Return (x, y) of the center of cell containing provided text 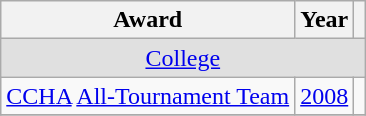
Award (148, 20)
College (183, 58)
CCHA All-Tournament Team (148, 96)
2008 (324, 96)
Year (324, 20)
